Output the (x, y) coordinate of the center of the cell containing the given text.  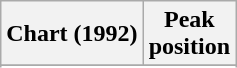
Peakposition (189, 34)
Chart (1992) (72, 34)
